Find where the given text appears and provide that cell's center as [X, Y] coordinate. 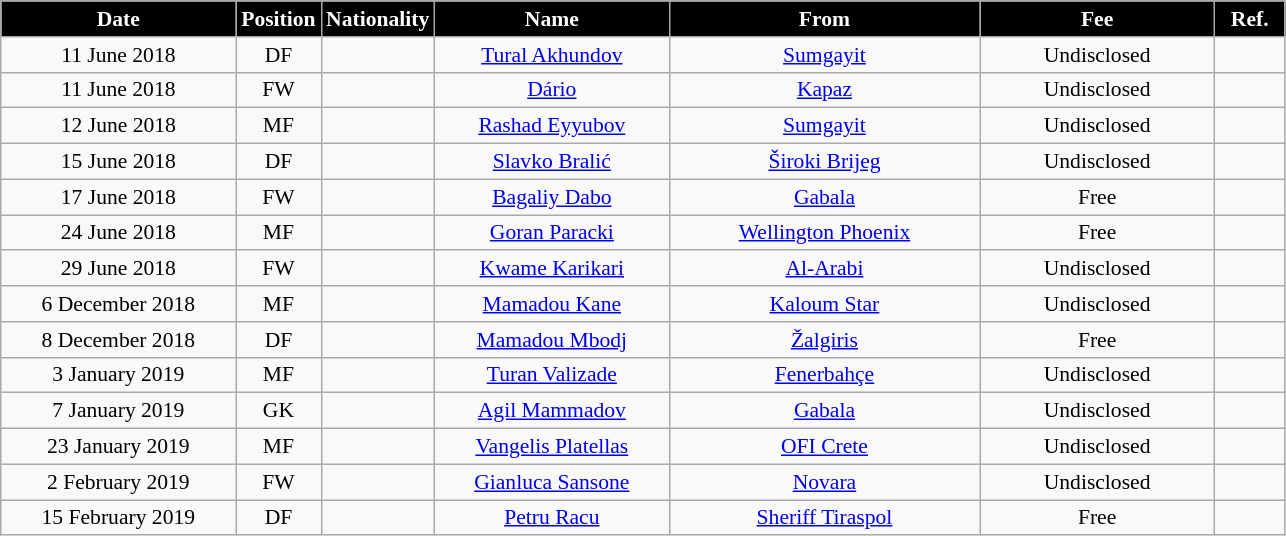
17 June 2018 [118, 197]
8 December 2018 [118, 340]
29 June 2018 [118, 269]
GK [278, 411]
12 June 2018 [118, 126]
Kapaz [824, 90]
24 June 2018 [118, 233]
Vangelis Platellas [552, 447]
Petru Racu [552, 518]
Name [552, 19]
Kwame Karikari [552, 269]
3 January 2019 [118, 375]
15 February 2019 [118, 518]
Dário [552, 90]
6 December 2018 [118, 304]
From [824, 19]
Wellington Phoenix [824, 233]
Sheriff Tiraspol [824, 518]
Fenerbahçe [824, 375]
2 February 2019 [118, 482]
Bagaliy Dabo [552, 197]
Goran Paracki [552, 233]
OFI Crete [824, 447]
15 June 2018 [118, 162]
Agil Mammadov [552, 411]
Position [278, 19]
Žalgiris [824, 340]
Gianluca Sansone [552, 482]
Široki Brijeg [824, 162]
Novara [824, 482]
23 January 2019 [118, 447]
Slavko Bralić [552, 162]
Mamadou Kane [552, 304]
Tural Akhundov [552, 55]
Kaloum Star [824, 304]
Ref. [1250, 19]
7 January 2019 [118, 411]
Al-Arabi [824, 269]
Rashad Eyyubov [552, 126]
Nationality [378, 19]
Fee [1098, 19]
Turan Valizade [552, 375]
Mamadou Mbodj [552, 340]
Date [118, 19]
